For the text-containing cell, return its midpoint in [X, Y] coordinate format. 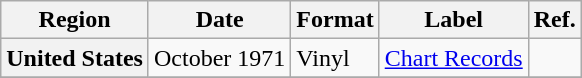
Chart Records [454, 58]
October 1971 [219, 58]
Date [219, 20]
United States [75, 58]
Region [75, 20]
Format [335, 20]
Label [454, 20]
Ref. [554, 20]
Vinyl [335, 58]
